Search for the cell housing the specified text and yield its (x, y) center coordinate. 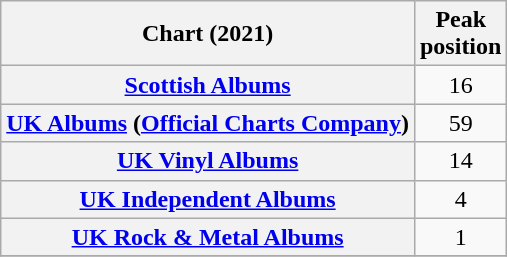
1 (460, 237)
Scottish Albums (208, 85)
16 (460, 85)
UK Rock & Metal Albums (208, 237)
UK Albums (Official Charts Company) (208, 123)
4 (460, 199)
14 (460, 161)
UK Independent Albums (208, 199)
Peakposition (460, 34)
UK Vinyl Albums (208, 161)
Chart (2021) (208, 34)
59 (460, 123)
